Pinpoint the cell where the given text exists, returning its [X, Y] midpoint coordinate. 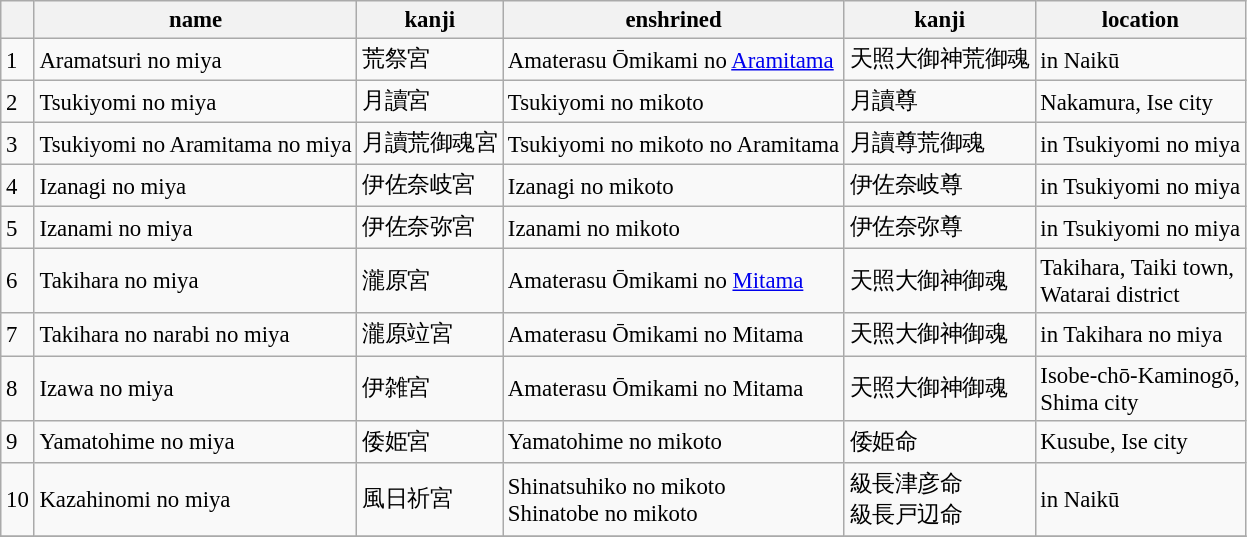
伊佐奈弥宮 [430, 228]
Tsukiyomi no Aramitama no miya [196, 144]
Nakamura, Ise city [1140, 102]
Yamatohime no miya [196, 441]
荒祭宮 [430, 60]
月讀尊 [940, 102]
Isobe-chō-Kaminogō, Shima city [1140, 388]
伊佐奈弥尊 [940, 228]
1 [18, 60]
Amaterasu Ōmikami no Aramitama [674, 60]
enshrined [674, 20]
location [1140, 20]
10 [18, 499]
天照大御神荒御魂 [940, 60]
Izanagi no mikoto [674, 186]
伊雑宮 [430, 388]
Tsukiyomi no mikoto no Aramitama [674, 144]
in Takihara no miya [1140, 335]
倭姫宮 [430, 441]
6 [18, 282]
Kazahinomi no miya [196, 499]
7 [18, 335]
伊佐奈岐宮 [430, 186]
Kusube, Ise city [1140, 441]
月讀荒御魂宮 [430, 144]
倭姫命 [940, 441]
瀧原宮 [430, 282]
Tsukiyomi no mikoto [674, 102]
Takihara no narabi no miya [196, 335]
Izanami no miya [196, 228]
Izawa no miya [196, 388]
8 [18, 388]
5 [18, 228]
伊佐奈岐尊 [940, 186]
Takihara, Taiki town, Watarai district [1140, 282]
Yamatohime no mikoto [674, 441]
瀧原竝宮 [430, 335]
2 [18, 102]
9 [18, 441]
Izanagi no miya [196, 186]
級長津彦命級長戸辺命 [940, 499]
月讀尊荒御魂 [940, 144]
Izanami no mikoto [674, 228]
Tsukiyomi no miya [196, 102]
Aramatsuri no miya [196, 60]
4 [18, 186]
3 [18, 144]
風日祈宮 [430, 499]
Shinatsuhiko no mikoto Shinatobe no mikoto [674, 499]
name [196, 20]
Takihara no miya [196, 282]
月讀宮 [430, 102]
